Determine the (x, y) coordinate at the center of the cell enclosing the given text.  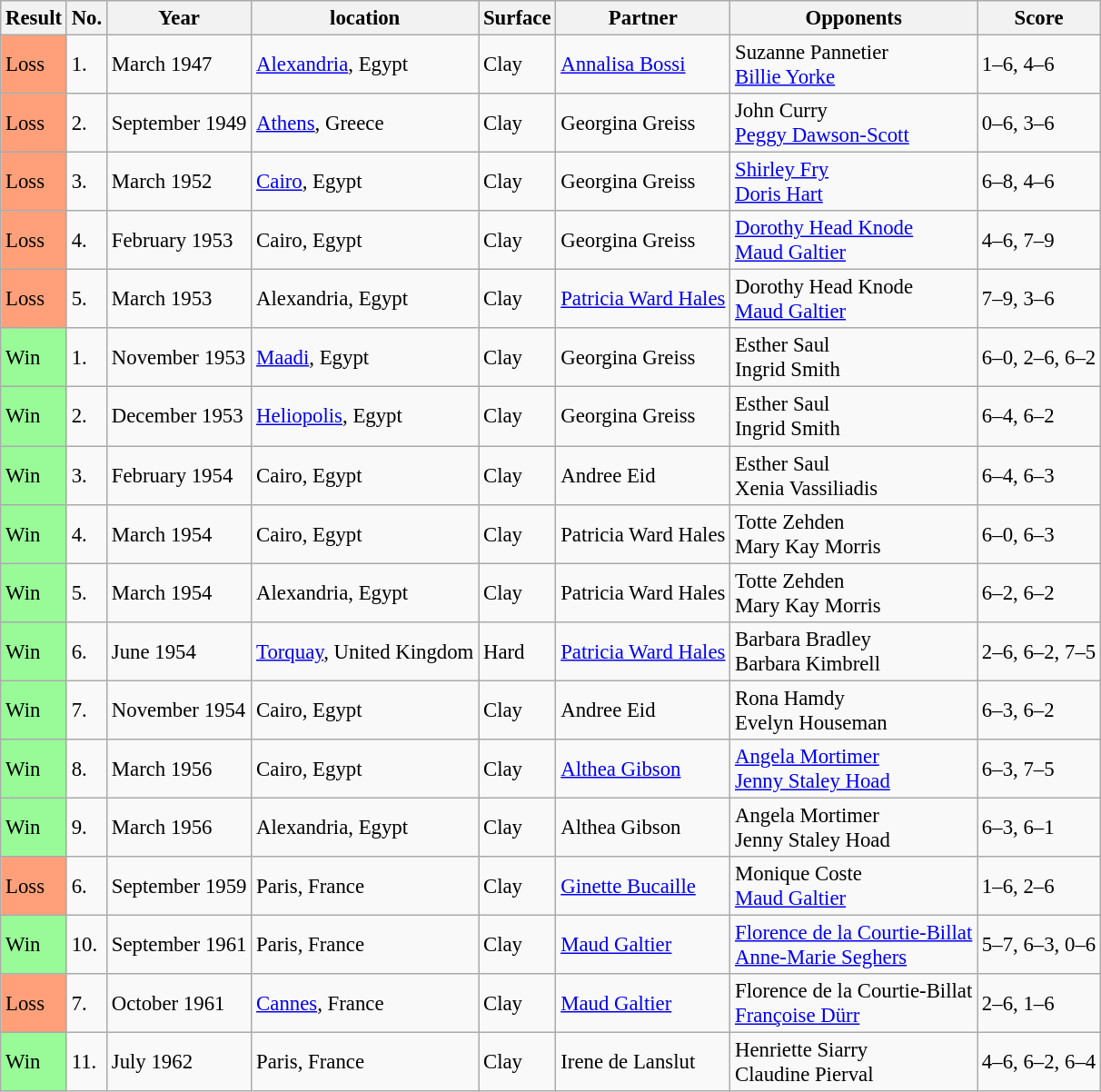
6–4, 6–3 (1039, 476)
8. (86, 769)
5–7, 6–3, 0–6 (1039, 945)
September 1959 (178, 887)
Esther Saul Xenia Vassiliadis (854, 476)
Shirley Fry Doris Hart (854, 182)
6–4, 6–2 (1039, 416)
Torquay, United Kingdom (365, 650)
10. (86, 945)
Partner (643, 18)
October 1961 (178, 1003)
4–6, 7–9 (1039, 240)
March 1947 (178, 65)
March 1952 (178, 182)
6–0, 6–3 (1039, 534)
Annalisa Bossi (643, 65)
location (365, 18)
Cannes, France (365, 1003)
Year (178, 18)
November 1954 (178, 710)
6–2, 6–2 (1039, 592)
Henriette Siarry Claudine Pierval (854, 1063)
0–6, 3–6 (1039, 124)
6–0, 2–6, 6–2 (1039, 358)
4–6, 6–2, 6–4 (1039, 1063)
Rona Hamdy Evelyn Houseman (854, 710)
Monique Coste Maud Galtier (854, 887)
Florence de la Courtie-Billat Françoise Dürr (854, 1003)
7–9, 3–6 (1039, 300)
February 1953 (178, 240)
No. (86, 18)
Hard (518, 650)
2–6, 6–2, 7–5 (1039, 650)
November 1953 (178, 358)
6–3, 7–5 (1039, 769)
Heliopolis, Egypt (365, 416)
1–6, 4–6 (1039, 65)
11. (86, 1063)
February 1954 (178, 476)
September 1949 (178, 124)
6–3, 6–2 (1039, 710)
1–6, 2–6 (1039, 887)
June 1954 (178, 650)
6–8, 4–6 (1039, 182)
Score (1039, 18)
Surface (518, 18)
9. (86, 827)
July 1962 (178, 1063)
Irene de Lanslut (643, 1063)
2–6, 1–6 (1039, 1003)
John Curry Peggy Dawson-Scott (854, 124)
Athens, Greece (365, 124)
Suzanne Pannetier Billie Yorke (854, 65)
Result (35, 18)
Opponents (854, 18)
Ginette Bucaille (643, 887)
Maadi, Egypt (365, 358)
September 1961 (178, 945)
6–3, 6–1 (1039, 827)
December 1953 (178, 416)
Florence de la Courtie-Billat Anne-Marie Seghers (854, 945)
Barbara Bradley Barbara Kimbrell (854, 650)
March 1953 (178, 300)
